Locate the cell with the specified text and output its [x, y] center coordinate. 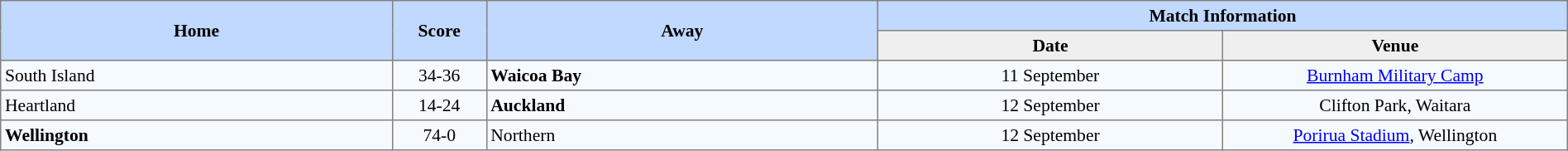
11 September [1050, 75]
Match Information [1223, 16]
Date [1050, 46]
Porirua Stadium, Wellington [1394, 135]
Burnham Military Camp [1394, 75]
Wellington [197, 135]
14-24 [439, 105]
Northern [682, 135]
74-0 [439, 135]
34-36 [439, 75]
Home [197, 31]
Heartland [197, 105]
Away [682, 31]
South Island [197, 75]
Waicoa Bay [682, 75]
Auckland [682, 105]
Venue [1394, 46]
Score [439, 31]
Clifton Park, Waitara [1394, 105]
